Return the (X, Y) coordinate for the center point of the cell that contains the specified text.  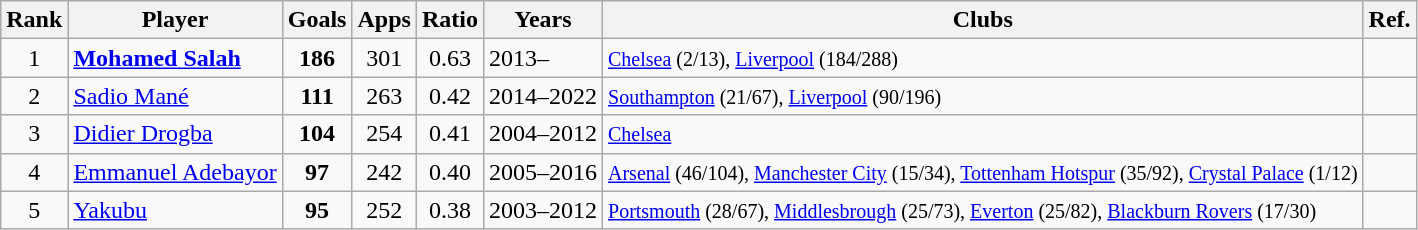
0.41 (450, 134)
Didier Drogba (175, 134)
Ratio (450, 20)
104 (317, 134)
Apps (384, 20)
254 (384, 134)
Player (175, 20)
Goals (317, 20)
Chelsea (2/13), Liverpool (184/288) (982, 58)
Ref. (1390, 20)
97 (317, 172)
Southampton (21/67), Liverpool (90/196) (982, 96)
Chelsea (982, 134)
Clubs (982, 20)
95 (317, 210)
4 (34, 172)
Years (542, 20)
2005–2016 (542, 172)
0.42 (450, 96)
Arsenal (46/104), Manchester City (15/34), Tottenham Hotspur (35/92), Crystal Palace (1/12) (982, 172)
2 (34, 96)
301 (384, 58)
0.63 (450, 58)
186 (317, 58)
2013– (542, 58)
Mohamed Salah (175, 58)
252 (384, 210)
242 (384, 172)
Yakubu (175, 210)
1 (34, 58)
111 (317, 96)
2003–2012 (542, 210)
263 (384, 96)
Rank (34, 20)
0.38 (450, 210)
Portsmouth (28/67), Middlesbrough (25/73), Everton (25/82), Blackburn Rovers (17/30) (982, 210)
3 (34, 134)
5 (34, 210)
2014–2022 (542, 96)
Emmanuel Adebayor (175, 172)
0.40 (450, 172)
Sadio Mané (175, 96)
2004–2012 (542, 134)
